Extract the [X, Y] coordinate from the center of the cell holding the provided text.  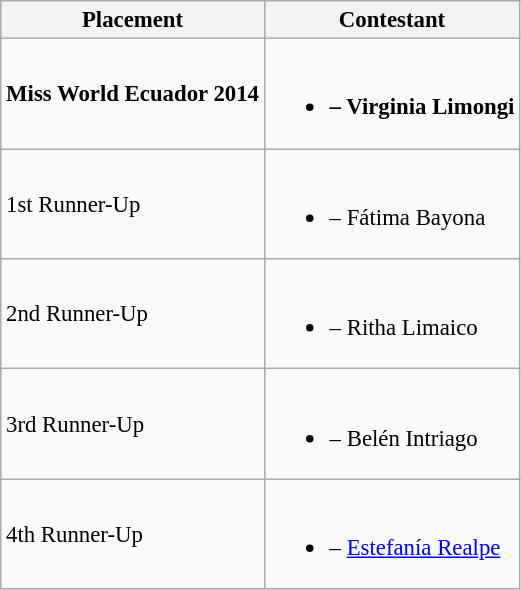
– Estefanía Realpe [392, 534]
– Virginia Limongi [392, 94]
– Fátima Bayona [392, 204]
1st Runner-Up [133, 204]
Contestant [392, 20]
Miss World Ecuador 2014 [133, 94]
2nd Runner-Up [133, 314]
4th Runner-Up [133, 534]
3rd Runner-Up [133, 424]
Placement [133, 20]
– Belén Intriago [392, 424]
– Ritha Limaico [392, 314]
